Output the [X, Y] coordinate of the center of the cell containing the given text.  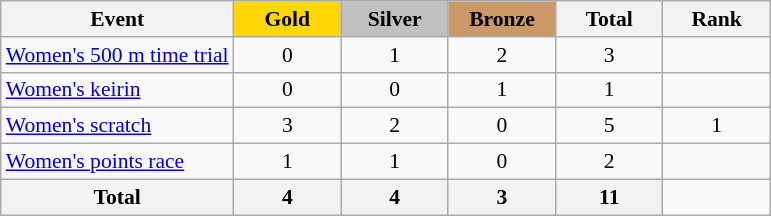
Silver [394, 19]
Gold [288, 19]
Bronze [502, 19]
Women's scratch [118, 126]
Women's points race [118, 162]
5 [610, 126]
Event [118, 19]
Rank [716, 19]
Women's 500 m time trial [118, 55]
11 [610, 197]
Women's keirin [118, 90]
